Extract the [X, Y] coordinate from the center of the cell holding the provided text.  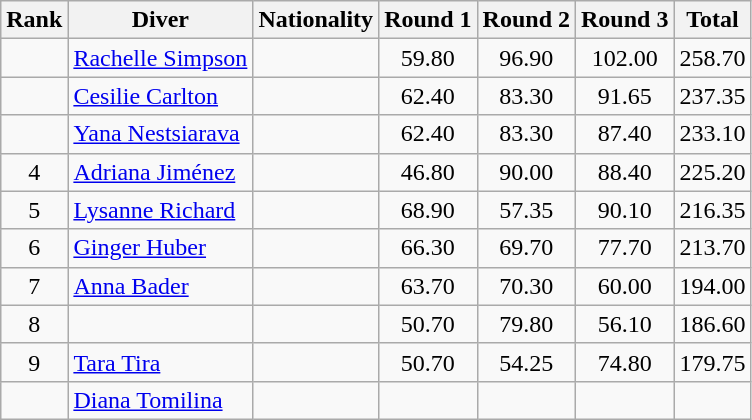
4 [34, 172]
77.70 [625, 248]
Diana Tomilina [160, 400]
Anna Bader [160, 286]
63.70 [428, 286]
59.80 [428, 58]
46.80 [428, 172]
Total [712, 20]
225.20 [712, 172]
70.30 [526, 286]
Cesilie Carlton [160, 96]
Rachelle Simpson [160, 58]
90.00 [526, 172]
179.75 [712, 362]
237.35 [712, 96]
90.10 [625, 210]
Diver [160, 20]
54.25 [526, 362]
5 [34, 210]
6 [34, 248]
186.60 [712, 324]
69.70 [526, 248]
Round 3 [625, 20]
91.65 [625, 96]
Adriana Jiménez [160, 172]
60.00 [625, 286]
68.90 [428, 210]
8 [34, 324]
88.40 [625, 172]
79.80 [526, 324]
Lysanne Richard [160, 210]
Round 2 [526, 20]
66.30 [428, 248]
194.00 [712, 286]
56.10 [625, 324]
Round 1 [428, 20]
216.35 [712, 210]
258.70 [712, 58]
Nationality [316, 20]
57.35 [526, 210]
233.10 [712, 134]
87.40 [625, 134]
Rank [34, 20]
7 [34, 286]
74.80 [625, 362]
Ginger Huber [160, 248]
96.90 [526, 58]
Yana Nestsiarava [160, 134]
102.00 [625, 58]
213.70 [712, 248]
Tara Tira [160, 362]
9 [34, 362]
